Detect which cell encompasses the target text, then output its [x, y] center coordinate. 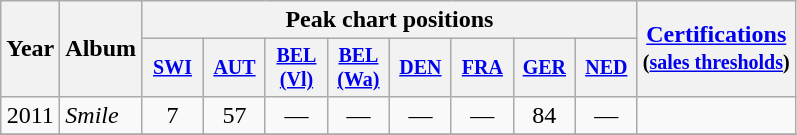
AUT [235, 68]
Peak chart positions [390, 20]
BEL (Wa) [358, 68]
Certifications(sales thresholds) [716, 49]
BEL (Vl) [296, 68]
57 [235, 115]
DEN [420, 68]
Smile [101, 115]
Year [30, 49]
SWI [173, 68]
FRA [482, 68]
NED [606, 68]
2011 [30, 115]
7 [173, 115]
84 [544, 115]
GER [544, 68]
Album [101, 49]
